Locate the cell with the specified text and output its (X, Y) center coordinate. 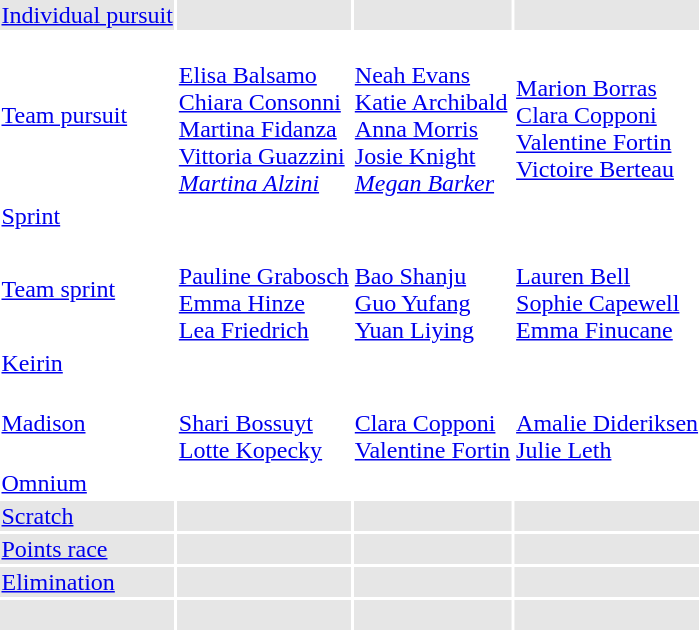
Team pursuit (87, 116)
Elisa BalsamoChiara ConsonniMartina FidanzaVittoria GuazziniMartina Alzini (264, 116)
Shari BossuytLotte Kopecky (264, 423)
Scratch (87, 516)
Individual pursuit (87, 15)
Elimination (87, 582)
Bao ShanjuGuo YufangYuan Liying (432, 290)
Clara CopponiValentine Fortin (432, 423)
Sprint (87, 216)
Madison (87, 423)
Points race (87, 549)
Team sprint (87, 290)
Keirin (87, 363)
Omnium (87, 483)
Neah EvansKatie ArchibaldAnna MorrisJosie KnightMegan Barker (432, 116)
Pauline GraboschEmma HinzeLea Friedrich (264, 290)
